Find where the given text appears and provide that cell's center as (x, y) coordinate. 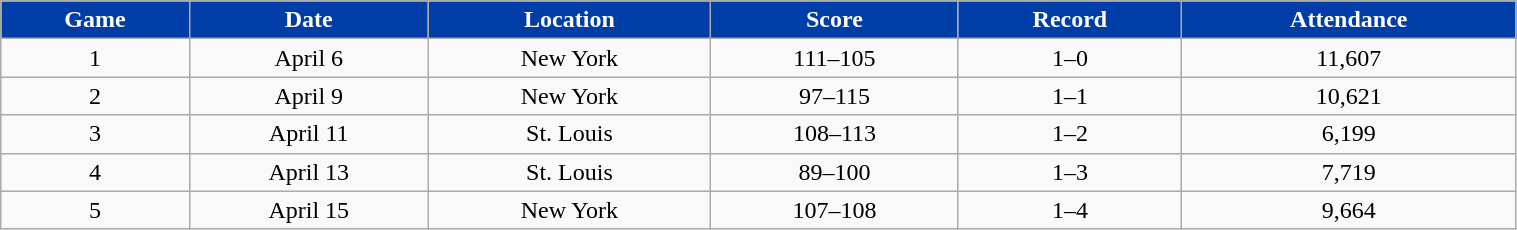
1–4 (1070, 210)
Attendance (1349, 20)
Game (96, 20)
April 11 (308, 134)
1 (96, 58)
April 15 (308, 210)
1–1 (1070, 96)
Location (569, 20)
Record (1070, 20)
Date (308, 20)
Score (835, 20)
4 (96, 172)
1–0 (1070, 58)
10,621 (1349, 96)
9,664 (1349, 210)
111–105 (835, 58)
April 6 (308, 58)
108–113 (835, 134)
April 9 (308, 96)
1–3 (1070, 172)
6,199 (1349, 134)
89–100 (835, 172)
107–108 (835, 210)
1–2 (1070, 134)
11,607 (1349, 58)
7,719 (1349, 172)
April 13 (308, 172)
97–115 (835, 96)
3 (96, 134)
5 (96, 210)
2 (96, 96)
